Locate the cell with the specified text and output its [x, y] center coordinate. 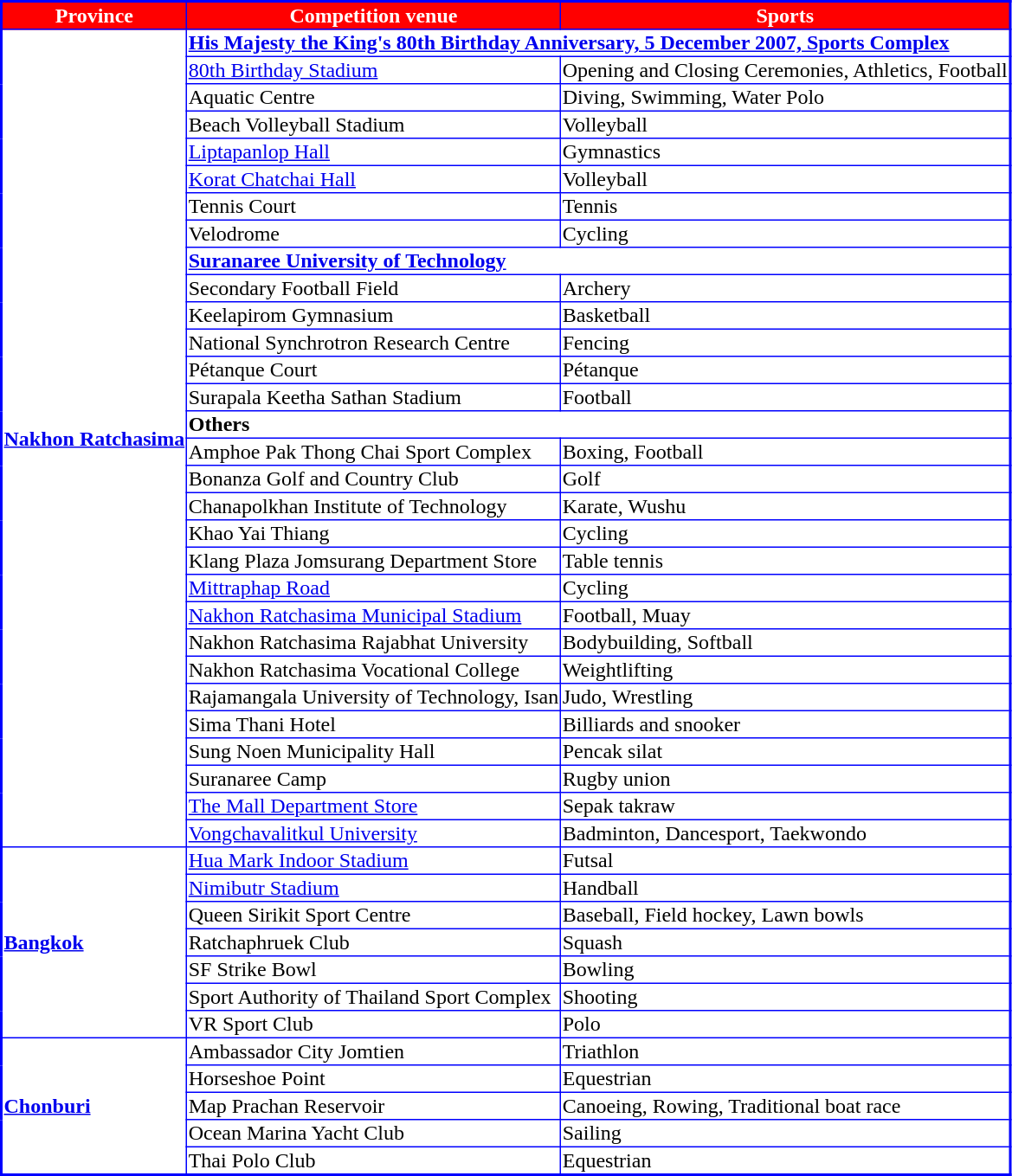
Surapala Keetha Sathan Stadium [373, 397]
Suranaree Camp [373, 779]
Nakhon Ratchasima Vocational College [373, 670]
Korat Chatchai Hall [373, 179]
Karate, Wushu [786, 506]
Chanapolkhan Institute of Technology [373, 506]
Secondary Football Field [373, 288]
Suranaree University of Technology [597, 261]
Sailing [786, 1134]
Shooting [786, 997]
Nakhon Ratchasima [94, 438]
Bodybuilding, Softball [786, 643]
Sepak takraw [786, 806]
Tennis Court [373, 207]
Squash [786, 942]
Football [786, 397]
Fencing [786, 343]
The Mall Department Store [373, 806]
Competition venue [373, 16]
Ocean Marina Yacht Club [373, 1134]
Canoeing, Rowing, Traditional boat race [786, 1106]
Amphoe Pak Thong Chai Sport Complex [373, 452]
Nakhon Ratchasima Municipal Stadium [373, 615]
Badminton, Dancesport, Taekwondo [786, 833]
Futsal [786, 861]
Beach Volleyball Stadium [373, 125]
Tennis [786, 207]
Keelapirom Gymnasium [373, 316]
Chonburi [94, 1106]
Diving, Swimming, Water Polo [786, 98]
Velodrome [373, 234]
Liptapanlop Hall [373, 152]
Nakhon Ratchasima Rajabhat University [373, 643]
Handball [786, 888]
Sport Authority of Thailand Sport Complex [373, 997]
Pétanque [786, 370]
Thai Polo Club [373, 1160]
Mittraphap Road [373, 588]
His Majesty the King's 80th Birthday Anniversary, 5 December 2007, Sports Complex [597, 43]
Vongchavalitkul University [373, 833]
Pencak silat [786, 752]
Baseball, Field hockey, Lawn bowls [786, 916]
SF Strike Bowl [373, 970]
Basketball [786, 316]
Sung Noen Municipality Hall [373, 752]
Archery [786, 288]
Football, Muay [786, 615]
Pétanque Court [373, 370]
Others [597, 425]
Khao Yai Thiang [373, 534]
Boxing, Football [786, 452]
80th Birthday Stadium [373, 70]
Province [94, 16]
Sima Thani Hotel [373, 724]
Triathlon [786, 1051]
National Synchrotron Research Centre [373, 343]
Golf [786, 479]
Ratchaphruek Club [373, 942]
VR Sport Club [373, 1025]
Opening and Closing Ceremonies, Athletics, Football [786, 70]
Klang Plaza Jomsurang Department Store [373, 561]
Map Prachan Reservoir [373, 1106]
Table tennis [786, 561]
Bonanza Golf and Country Club [373, 479]
Ambassador City Jomtien [373, 1051]
Rajamangala University of Technology, Isan [373, 697]
Horseshoe Point [373, 1079]
Bangkok [94, 942]
Bowling [786, 970]
Gymnastics [786, 152]
Polo [786, 1025]
Billiards and snooker [786, 724]
Nimibutr Stadium [373, 888]
Rugby union [786, 779]
Judo, Wrestling [786, 697]
Weightlifting [786, 670]
Sports [786, 16]
Aquatic Centre [373, 98]
Hua Mark Indoor Stadium [373, 861]
Queen Sirikit Sport Centre [373, 916]
